For the text-containing cell, return its midpoint in (X, Y) coordinate format. 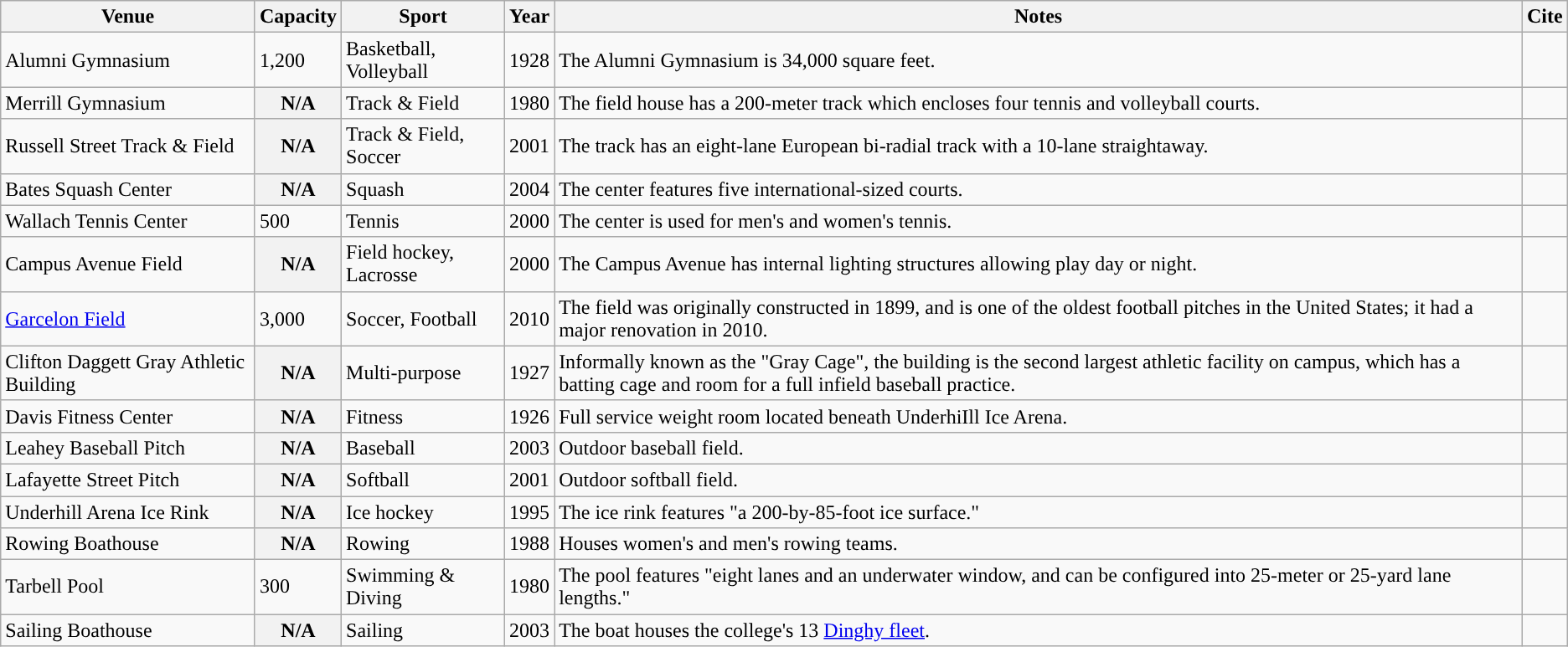
Sailing Boathouse (128, 630)
Track & Field, Soccer (424, 146)
The center features five international-sized courts. (1039, 189)
Track & Field (424, 103)
Merrill Gymnasium (128, 103)
Tarbell Pool (128, 588)
Soccer, Football (424, 318)
Tennis (424, 221)
Cite (1545, 17)
Baseball (424, 448)
1,200 (298, 60)
Bates Squash Center (128, 189)
Sport (424, 17)
Clifton Daggett Gray Athletic Building (128, 373)
Alumni Gymnasium (128, 60)
1927 (529, 373)
The center is used for men's and women's tennis. (1039, 221)
Outdoor baseball field. (1039, 448)
Sailing (424, 630)
The field house has a 200-meter track which encloses four tennis and volleyball courts. (1039, 103)
1928 (529, 60)
The field was originally constructed in 1899, and is one of the oldest football pitches in the United States; it had a major renovation in 2010. (1039, 318)
Venue (128, 17)
2010 (529, 318)
3,000 (298, 318)
1926 (529, 416)
Outdoor softball field. (1039, 480)
Year (529, 17)
Squash (424, 189)
Wallach Tennis Center (128, 221)
Rowing (424, 544)
Underhill Arena Ice Rink (128, 511)
The track has an eight-lane European bi-radial track with a 10-lane straightaway. (1039, 146)
Multi-purpose (424, 373)
Softball (424, 480)
2004 (529, 189)
The boat houses the college's 13 Dinghy fleet. (1039, 630)
Rowing Boathouse (128, 544)
Field hockey, Lacrosse (424, 264)
Campus Avenue Field (128, 264)
Swimming & Diving (424, 588)
300 (298, 588)
Houses women's and men's rowing teams. (1039, 544)
1995 (529, 511)
The pool features "eight lanes and an underwater window, and can be configured into 25-meter or 25-yard lane lengths." (1039, 588)
Capacity (298, 17)
500 (298, 221)
Full service weight room located beneath UnderhiIll Ice Arena. (1039, 416)
The Campus Avenue has internal lighting structures allowing play day or night. (1039, 264)
The Alumni Gymnasium is 34,000 square feet. (1039, 60)
Russell Street Track & Field (128, 146)
Fitness (424, 416)
Basketball, Volleyball (424, 60)
Notes (1039, 17)
Lafayette Street Pitch (128, 480)
The ice rink features "a 200-by-85-foot ice surface." (1039, 511)
Garcelon Field (128, 318)
1988 (529, 544)
Davis Fitness Center (128, 416)
Ice hockey (424, 511)
Leahey Baseball Pitch (128, 448)
